For the text-containing cell, return its midpoint in [x, y] coordinate format. 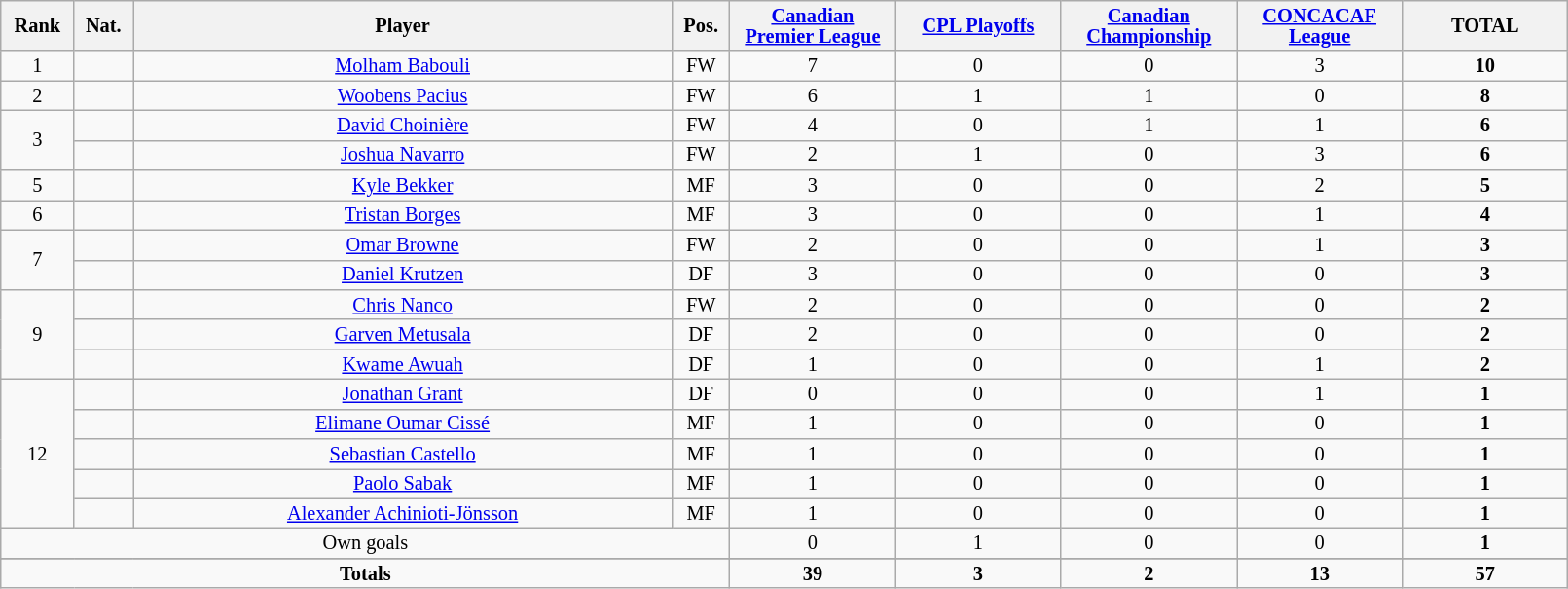
Totals [366, 572]
57 [1485, 572]
Canadian Championship [1149, 25]
Omar Browne [403, 245]
Daniel Krutzen [403, 275]
8 [1485, 95]
12 [37, 454]
Alexander Achinioti-Jönsson [403, 514]
39 [813, 572]
Kyle Bekker [403, 185]
Player [403, 25]
9 [37, 334]
Pos. [701, 25]
Tristan Borges [403, 214]
13 [1320, 572]
Chris Nanco [403, 304]
Kwame Awuah [403, 364]
Woobens Pacius [403, 95]
Canadian Premier League [813, 25]
Jonathan Grant [403, 393]
Joshua Navarro [403, 156]
Sebastian Castello [403, 454]
David Choinière [403, 125]
Molham Babouli [403, 66]
Elimane Oumar Cissé [403, 424]
Nat. [103, 25]
TOTAL [1485, 25]
10 [1485, 66]
Garven Metusala [403, 335]
CONCACAF League [1320, 25]
Rank [37, 25]
Paolo Sabak [403, 483]
CPL Playoffs [978, 25]
Own goals [366, 543]
